Detect which cell encompasses the target text, then output its (x, y) center coordinate. 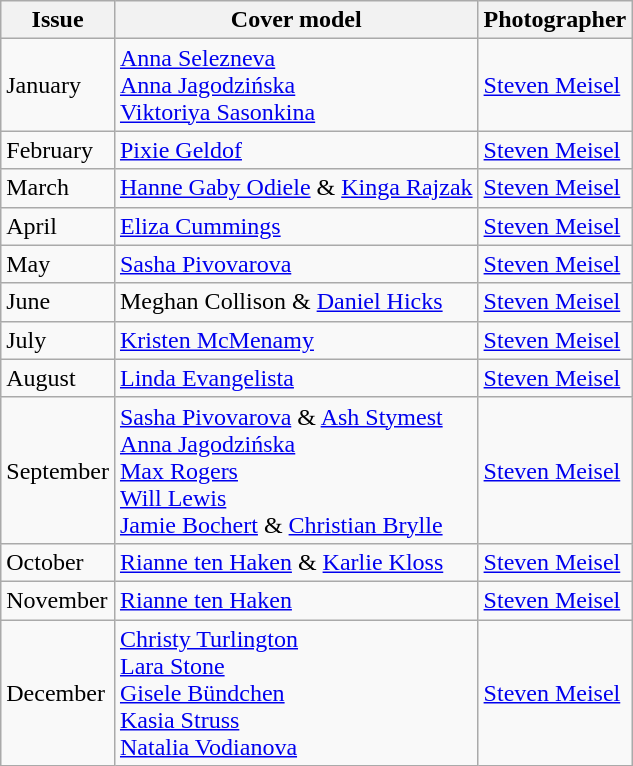
April (58, 226)
Pixie Geldof (296, 150)
Hanne Gaby Odiele & Kinga Rajzak (296, 188)
Anna SeleznevaAnna JagodzińskaViktoriya Sasonkina (296, 85)
August (58, 378)
November (58, 600)
Meghan Collison & Daniel Hicks (296, 302)
October (58, 562)
December (58, 693)
Sasha Pivovarova (296, 264)
Sasha Pivovarova & Ash StymestAnna JagodzińskaMax RogersWill LewisJamie Bochert & Christian Brylle (296, 470)
Photographer (555, 20)
Linda Evangelista (296, 378)
January (58, 85)
Issue (58, 20)
Kristen McMenamy (296, 340)
Eliza Cummings (296, 226)
June (58, 302)
Rianne ten Haken (296, 600)
July (58, 340)
Christy TurlingtonLara StoneGisele BündchenKasia StrussNatalia Vodianova (296, 693)
Rianne ten Haken & Karlie Kloss (296, 562)
May (58, 264)
March (58, 188)
September (58, 470)
February (58, 150)
Cover model (296, 20)
